From the cell containing the given text, extract its center point as (x, y) coordinate. 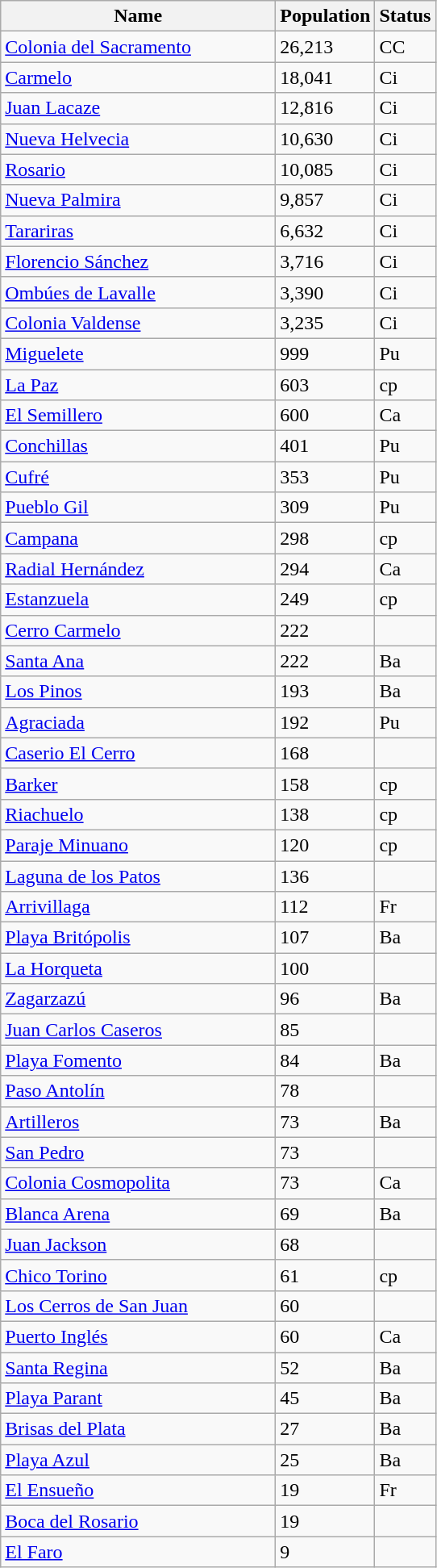
600 (326, 416)
El Semillero (139, 416)
Agraciada (139, 722)
Nueva Palmira (139, 200)
107 (326, 938)
Colonia del Sacramento (139, 47)
Blanca Arena (139, 1214)
Pueblo Gil (139, 508)
69 (326, 1214)
298 (326, 538)
Cufré (139, 477)
Zagarzazú (139, 999)
Florencio Sánchez (139, 261)
Paso Antolín (139, 1091)
96 (326, 999)
10,085 (326, 169)
Ombúes de Lavalle (139, 292)
Los Cerros de San Juan (139, 1306)
Playa Britópolis (139, 938)
Conchillas (139, 446)
San Pedro (139, 1152)
Puerto Inglés (139, 1336)
CC (405, 47)
401 (326, 446)
192 (326, 722)
68 (326, 1244)
Brisas del Plata (139, 1429)
Radial Hernández (139, 569)
Tarariras (139, 231)
Barker (139, 784)
La Horqueta (139, 968)
Arrivillaga (139, 907)
193 (326, 692)
Colonia Valdense (139, 323)
249 (326, 600)
18,041 (326, 77)
9,857 (326, 200)
Playa Parant (139, 1399)
12,816 (326, 108)
78 (326, 1091)
353 (326, 477)
Name (139, 16)
Playa Azul (139, 1460)
603 (326, 385)
100 (326, 968)
6,632 (326, 231)
Estanzuela (139, 600)
Nueva Helvecia (139, 139)
309 (326, 508)
26,213 (326, 47)
3,716 (326, 261)
52 (326, 1368)
25 (326, 1460)
Cerro Carmelo (139, 630)
138 (326, 814)
Artilleros (139, 1122)
Colonia Cosmopolita (139, 1183)
Status (405, 16)
9 (326, 1552)
294 (326, 569)
Caserio El Cerro (139, 753)
Juan Jackson (139, 1244)
45 (326, 1399)
Laguna de los Patos (139, 876)
Campana (139, 538)
84 (326, 1060)
Rosario (139, 169)
Chico Torino (139, 1275)
61 (326, 1275)
Miguelete (139, 353)
112 (326, 907)
3,390 (326, 292)
Riachuelo (139, 814)
La Paz (139, 385)
120 (326, 845)
999 (326, 353)
Playa Fomento (139, 1060)
Los Pinos (139, 692)
136 (326, 876)
27 (326, 1429)
El Faro (139, 1552)
158 (326, 784)
Population (326, 16)
Boca del Rosario (139, 1521)
Juan Lacaze (139, 108)
Carmelo (139, 77)
168 (326, 753)
3,235 (326, 323)
85 (326, 1030)
Paraje Minuano (139, 845)
Santa Regina (139, 1368)
10,630 (326, 139)
El Ensueño (139, 1491)
Santa Ana (139, 661)
Juan Carlos Caseros (139, 1030)
